Identify which cell holds the provided text, then report its (X, Y) central coordinate. 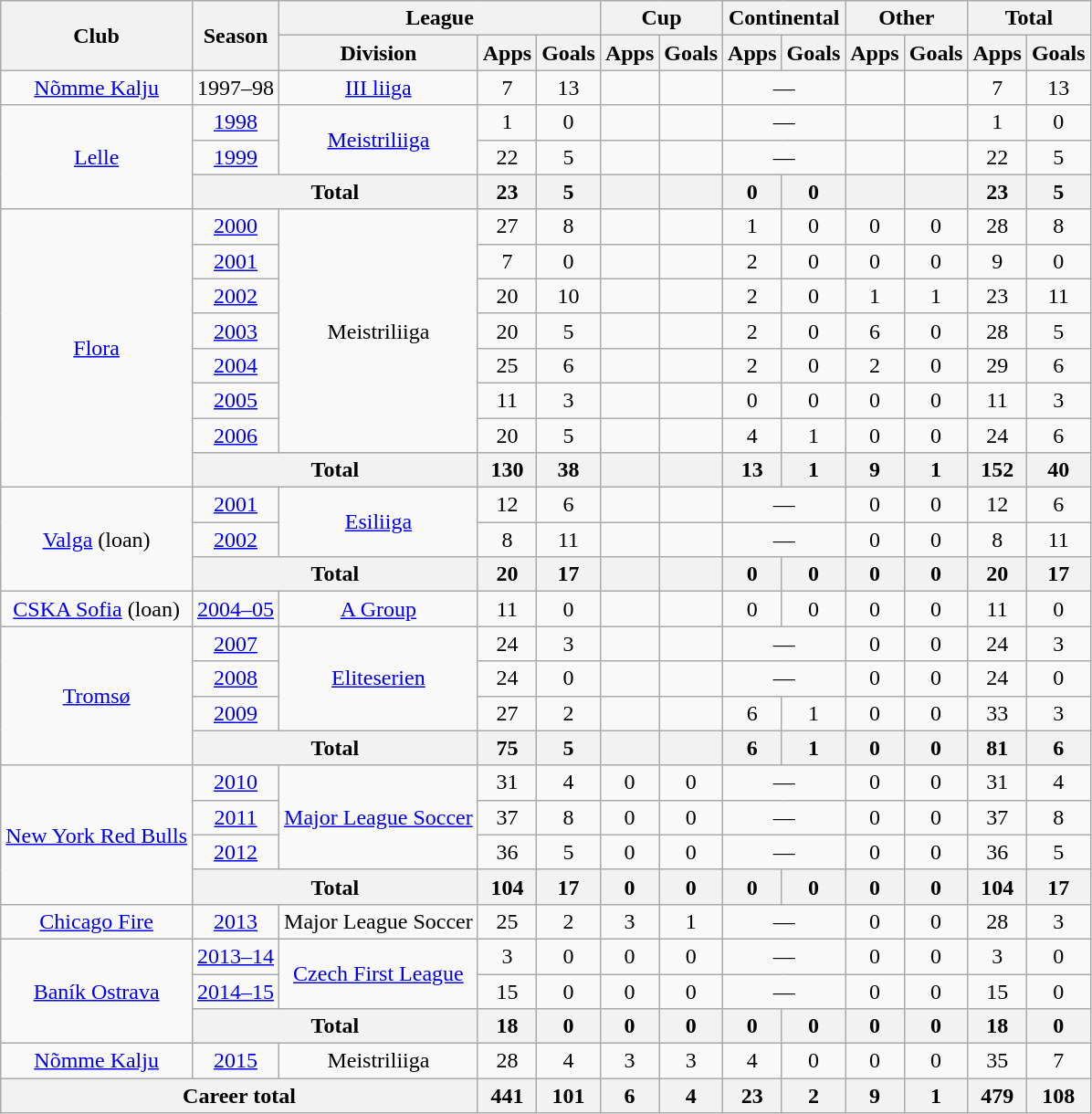
Tromsø (97, 696)
29 (997, 365)
Czech First League (379, 973)
Cup (661, 18)
2004–05 (236, 609)
108 (1058, 1096)
38 (569, 470)
2000 (236, 226)
152 (997, 470)
2012 (236, 852)
Lelle (97, 157)
CSKA Sofia (loan) (97, 609)
2006 (236, 436)
10 (569, 296)
III liiga (379, 88)
2011 (236, 817)
2010 (236, 783)
2007 (236, 644)
35 (997, 1061)
A Group (379, 609)
479 (997, 1096)
Career total (239, 1096)
2008 (236, 678)
Division (379, 53)
Other (907, 18)
Chicago Fire (97, 921)
Esiliiga (379, 522)
Eliteserien (379, 678)
Valga (loan) (97, 540)
Flora (97, 348)
130 (507, 470)
40 (1058, 470)
Baník Ostrava (97, 991)
Continental (784, 18)
1999 (236, 157)
33 (997, 713)
2013–14 (236, 956)
101 (569, 1096)
New York Red Bulls (97, 835)
2014–15 (236, 991)
441 (507, 1096)
2013 (236, 921)
2004 (236, 365)
League (440, 18)
2015 (236, 1061)
1997–98 (236, 88)
2009 (236, 713)
Season (236, 36)
75 (507, 748)
Club (97, 36)
81 (997, 748)
2005 (236, 400)
1998 (236, 122)
2003 (236, 331)
